Identify which cell holds the provided text, then report its (X, Y) central coordinate. 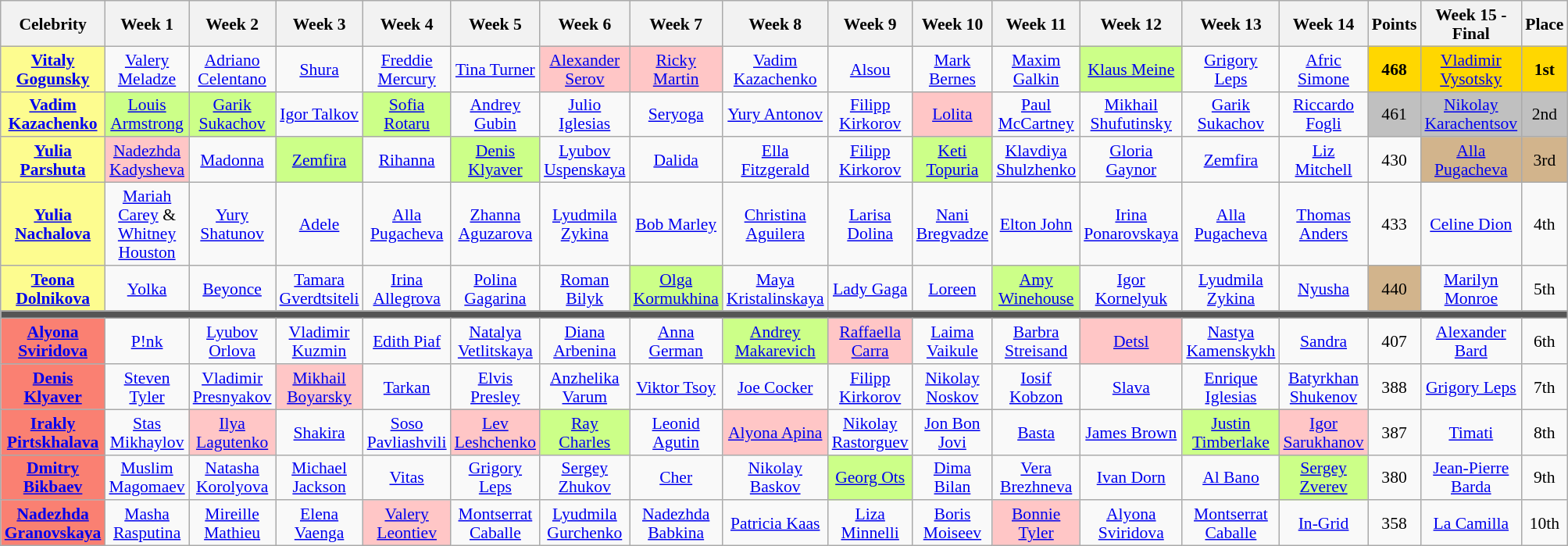
Boris Moiseev (952, 523)
Elvis Presley (495, 387)
Bob Marley (677, 224)
Lady Gaga (870, 288)
Andrey Gubin (495, 114)
Loreen (952, 288)
Tamara Gverdtsiteli (320, 288)
Basta (1036, 432)
Al Bano (1230, 477)
Gloria Gaynor (1131, 160)
Liza Minnelli (870, 523)
Shakira (320, 432)
Jon Bon Jovi (952, 432)
5th (1544, 288)
Batyrkhan Shukenov (1323, 387)
Soso Pavliashvili (407, 432)
Nani Bregvadze (952, 224)
Detsl (1131, 341)
Maxim Galkin (1036, 69)
Mariah Carey & Whitney Houston (147, 224)
Enrique Iglesias (1230, 387)
433 (1395, 224)
Week 7 (677, 23)
Beyonce (233, 288)
Natasha Korolyova (233, 477)
Mikhail Boyarsky (320, 387)
Celebrity (53, 23)
440 (1395, 288)
Yury Shatunov (233, 224)
Valery Leontiev (407, 523)
Raffaella Carra (870, 341)
Bonnie Tyler (1036, 523)
Timati (1470, 432)
Valery Meladze (147, 69)
407 (1395, 341)
Barbra Streisand (1036, 341)
6th (1544, 341)
Lolita (952, 114)
Yury Antonov (775, 114)
Patricia Kaas (775, 523)
Vera Brezhneva (1036, 477)
Elton John (1036, 224)
Week 12 (1131, 23)
Stas Mikhaylov (147, 432)
Dalida (677, 160)
Vladimir Presnyakov (233, 387)
Klaus Meine (1131, 69)
Justin Timberlake (1230, 432)
Lev Leshchenko (495, 432)
Ivan Dorn (1131, 477)
Ricky Martin (677, 69)
Paul McCartney (1036, 114)
Cher (677, 477)
Yulia Parshuta (53, 160)
Edith Piaf (407, 341)
3rd (1544, 160)
Amy Winehouse (1036, 288)
Week 15 - Final (1470, 23)
Slava (1131, 387)
Week 3 (320, 23)
8th (1544, 432)
Vitaly Gogunsky (53, 69)
380 (1395, 477)
Nikolay Baskov (775, 477)
Iosif Kobzon (1036, 387)
Lyubov Uspenskaya (584, 160)
Elena Vaenga (320, 523)
Madonna (233, 160)
Ella Fitzgerald (775, 160)
Yulia Nachalova (53, 224)
Alexander Serov (584, 69)
Nadezhda Babkina (677, 523)
Nikolay Karachentsov (1470, 114)
Celine Dion (1470, 224)
Nastya Kamenskykh (1230, 341)
Vitas (407, 477)
Igor Talkov (320, 114)
Week 6 (584, 23)
In-Grid (1323, 523)
Week 13 (1230, 23)
Mikhail Shufutinsky (1131, 114)
Anna German (677, 341)
Alexander Bard (1470, 341)
Alyona Apina (775, 432)
2nd (1544, 114)
Joe Cocker (775, 387)
Alsou (870, 69)
Christina Aguilera (775, 224)
James Brown (1131, 432)
Keti Topuria (952, 160)
Steven Tyler (147, 387)
Roman Bilyk (584, 288)
Tarkan (407, 387)
Liz Mitchell (1323, 160)
Jean-Pierre Barda (1470, 477)
Week 2 (233, 23)
9th (1544, 477)
Zhanna Aguzarova (495, 224)
Sergey Zhukov (584, 477)
Adriano Celentano (233, 69)
Louis Armstrong (147, 114)
Maya Kristalinskaya (775, 288)
Afric Simone (1323, 69)
Julio Iglesias (584, 114)
Michael Jackson (320, 477)
Georg Ots (870, 477)
Nikolay Rastorguev (870, 432)
Irakly Pirtskhalava (53, 432)
Andrey Makarevich (775, 341)
Yolka (147, 288)
Irina Allegrova (407, 288)
Week 4 (407, 23)
Nadezhda Kadysheva (147, 160)
Dima Bilan (952, 477)
Larisa Dolina (870, 224)
Week 1 (147, 23)
430 (1395, 160)
Leonid Agutin (677, 432)
Olga Kormukhina (677, 288)
Mark Bernes (952, 69)
Rihanna (407, 160)
358 (1395, 523)
Lyudmila Gurchenko (584, 523)
Nikolay Noskov (952, 387)
Laima Vaikule (952, 341)
Vladimir Vysotsky (1470, 69)
Dmitry Bikbaev (53, 477)
Week 11 (1036, 23)
Masha Rasputina (147, 523)
Points (1395, 23)
Seryoga (677, 114)
Igor Kornelyuk (1131, 288)
468 (1395, 69)
Sergey Zverev (1323, 477)
Week 5 (495, 23)
Lyubov Orlova (233, 341)
Vladimir Kuzmin (320, 341)
Viktor Tsoy (677, 387)
P!nk (147, 341)
Mireille Mathieu (233, 523)
Ilya Lagutenko (233, 432)
4th (1544, 224)
Week 10 (952, 23)
Adele (320, 224)
Muslim Magomaev (147, 477)
Sandra (1323, 341)
387 (1395, 432)
388 (1395, 387)
461 (1395, 114)
Natalya Vetlitskaya (495, 341)
Nyusha (1323, 288)
7th (1544, 387)
Polina Gagarina (495, 288)
10th (1544, 523)
Week 8 (775, 23)
Teona Dolnikova (53, 288)
La Camilla (1470, 523)
Place (1544, 23)
Riccardo Fogli (1323, 114)
Marilyn Monroe (1470, 288)
Anzhelika Varum (584, 387)
Igor Sarukhanov (1323, 432)
1st (1544, 69)
Shura (320, 69)
Freddie Mercury (407, 69)
Klavdiya Shulzhenko (1036, 160)
Week 9 (870, 23)
Nadezhda Granovskaya (53, 523)
Week 14 (1323, 23)
Irina Ponarovskaya (1131, 224)
Tina Turner (495, 69)
Ray Charles (584, 432)
Diana Arbenina (584, 341)
Sofia Rotaru (407, 114)
Thomas Anders (1323, 224)
